Scan for the cell matching the given text and deliver its [X, Y] coordinate at center. 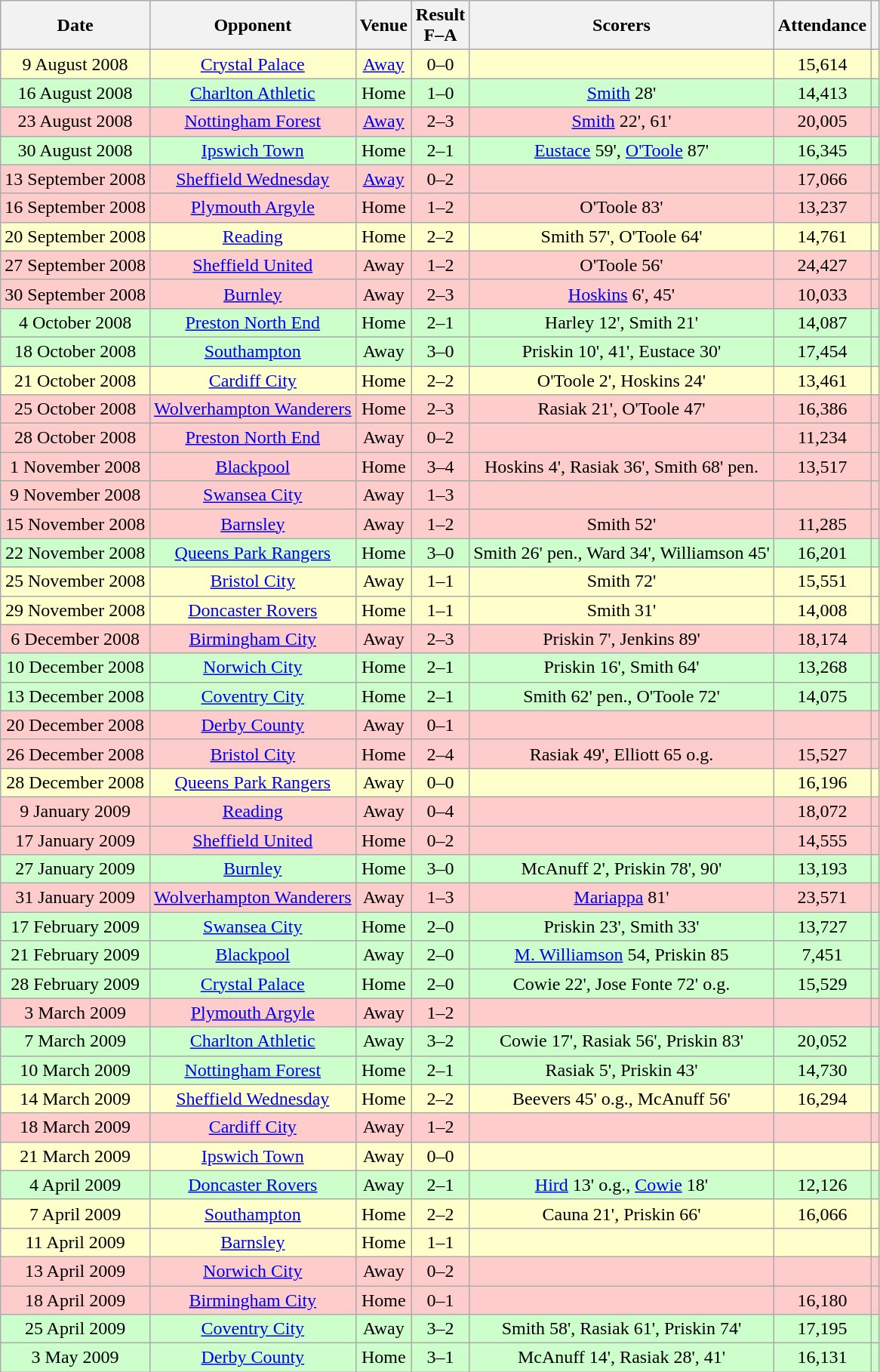
14,730 [822, 1070]
27 January 2009 [75, 869]
31 January 2009 [75, 898]
Smith 31' [622, 610]
9 August 2008 [75, 64]
Beevers 45' o.g., McAnuff 56' [622, 1099]
Smith 57', O'Toole 64' [622, 236]
18,174 [822, 639]
Hoskins 6', 45' [622, 294]
16,131 [822, 1358]
Cowie 22', Jose Fonte 72' o.g. [622, 984]
Harley 12', Smith 21' [622, 322]
1–0 [440, 93]
13,193 [822, 869]
17 January 2009 [75, 840]
Smith 72' [622, 581]
15,551 [822, 581]
17 February 2009 [75, 926]
ResultF–A [440, 26]
McAnuff 2', Priskin 78', 90' [622, 869]
1 November 2008 [75, 467]
18 March 2009 [75, 1127]
24,427 [822, 265]
13,268 [822, 668]
20,052 [822, 1041]
29 November 2008 [75, 610]
10 March 2009 [75, 1070]
28 October 2008 [75, 438]
30 September 2008 [75, 294]
25 November 2008 [75, 581]
26 December 2008 [75, 754]
13 April 2009 [75, 1271]
11,285 [822, 524]
15 November 2008 [75, 524]
18 October 2008 [75, 351]
21 October 2008 [75, 380]
16,345 [822, 150]
22 November 2008 [75, 553]
16,180 [822, 1300]
McAnuff 14', Rasiak 28', 41' [622, 1358]
16,201 [822, 553]
14,761 [822, 236]
Smith 26' pen., Ward 34', Williamson 45' [622, 553]
Rasiak 5', Priskin 43' [622, 1070]
Hoskins 4', Rasiak 36', Smith 68' pen. [622, 467]
18,072 [822, 811]
16 August 2008 [75, 93]
15,529 [822, 984]
Priskin 16', Smith 64' [622, 668]
Priskin 10', 41', Eustace 30' [622, 351]
14,008 [822, 610]
10 December 2008 [75, 668]
14,087 [822, 322]
17,454 [822, 351]
Priskin 7', Jenkins 89' [622, 639]
Smith 58', Rasiak 61', Priskin 74' [622, 1329]
16,386 [822, 409]
13 December 2008 [75, 696]
20 September 2008 [75, 236]
9 January 2009 [75, 811]
3–1 [440, 1358]
11 April 2009 [75, 1242]
Priskin 23', Smith 33' [622, 926]
O'Toole 2', Hoskins 24' [622, 380]
Smith 28' [622, 93]
3 May 2009 [75, 1358]
Cauna 21', Priskin 66' [622, 1213]
13,461 [822, 380]
13,237 [822, 208]
27 September 2008 [75, 265]
Smith 62' pen., O'Toole 72' [622, 696]
15,527 [822, 754]
25 April 2009 [75, 1329]
21 March 2009 [75, 1156]
Cowie 17', Rasiak 56', Priskin 83' [622, 1041]
6 December 2008 [75, 639]
11,234 [822, 438]
O'Toole 56' [622, 265]
Opponent [252, 26]
17,066 [822, 179]
Attendance [822, 26]
3–4 [440, 467]
Mariappa 81' [622, 898]
2–4 [440, 754]
13,727 [822, 926]
Rasiak 49', Elliott 65 o.g. [622, 754]
Date [75, 26]
16,066 [822, 1213]
21 February 2009 [75, 955]
23,571 [822, 898]
25 October 2008 [75, 409]
14,555 [822, 840]
Scorers [622, 26]
Eustace 59', O'Toole 87' [622, 150]
28 December 2008 [75, 782]
13,517 [822, 467]
20 December 2008 [75, 725]
O'Toole 83' [622, 208]
12,126 [822, 1185]
M. Williamson 54, Priskin 85 [622, 955]
Smith 22', 61' [622, 122]
23 August 2008 [75, 122]
3 March 2009 [75, 1013]
4 October 2008 [75, 322]
10,033 [822, 294]
4 April 2009 [75, 1185]
20,005 [822, 122]
Venue [383, 26]
14 March 2009 [75, 1099]
14,413 [822, 93]
Rasiak 21', O'Toole 47' [622, 409]
13 September 2008 [75, 179]
0–4 [440, 811]
16 September 2008 [75, 208]
28 February 2009 [75, 984]
17,195 [822, 1329]
Hird 13' o.g., Cowie 18' [622, 1185]
9 November 2008 [75, 495]
Smith 52' [622, 524]
30 August 2008 [75, 150]
14,075 [822, 696]
16,294 [822, 1099]
16,196 [822, 782]
7 March 2009 [75, 1041]
15,614 [822, 64]
7,451 [822, 955]
18 April 2009 [75, 1300]
7 April 2009 [75, 1213]
